From the cell containing the given text, extract its center point as (X, Y) coordinate. 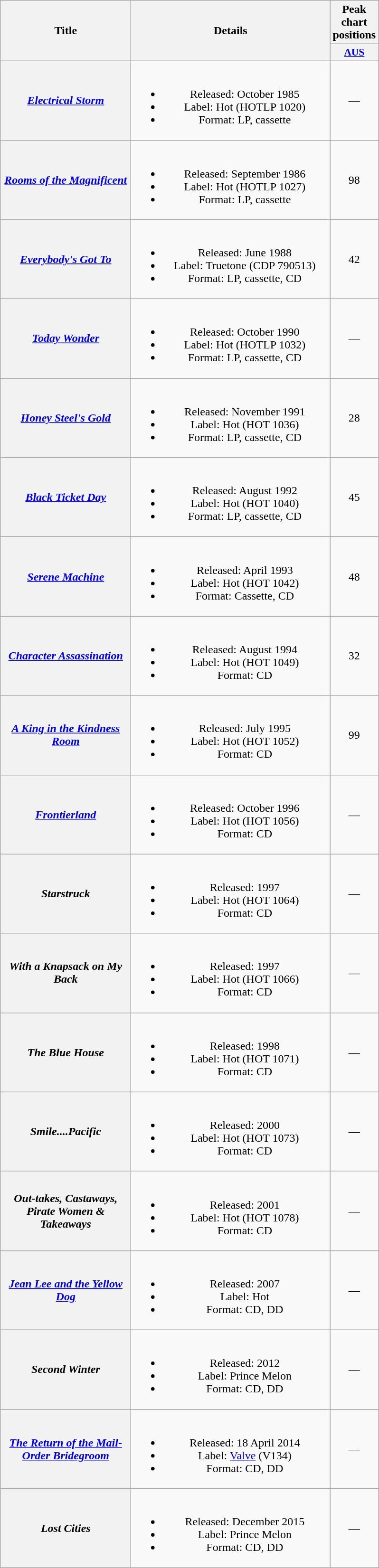
Released: 2001Label: Hot (HOT 1078)Format: CD (231, 1211)
Lost Cities (66, 1529)
Released: 2012Label: Prince MelonFormat: CD, DD (231, 1369)
Jean Lee and the Yellow Dog (66, 1290)
Frontierland (66, 815)
A King in the Kindness Room (66, 735)
With a Knapsack on My Back (66, 973)
Released: April 1993Label: Hot (HOT 1042)Format: Cassette, CD (231, 576)
Released: 1997Label: Hot (HOT 1064)Format: CD (231, 893)
Rooms of the Magnificent (66, 180)
Everybody's Got To (66, 259)
Today Wonder (66, 339)
Serene Machine (66, 576)
Released: July 1995Label: Hot (HOT 1052)Format: CD (231, 735)
98 (354, 180)
45 (354, 498)
Released: October 1985Label: Hot (HOTLP 1020)Format: LP, cassette (231, 101)
Released: December 2015Label: Prince MelonFormat: CD, DD (231, 1529)
Released: 2000Label: Hot (HOT 1073)Format: CD (231, 1132)
Released: August 1992Label: Hot (HOT 1040)Format: LP, cassette, CD (231, 498)
Out-takes, Castaways, Pirate Women & Takeaways (66, 1211)
Title (66, 31)
Honey Steel's Gold (66, 418)
Released: August 1994Label: Hot (HOT 1049)Format: CD (231, 656)
28 (354, 418)
Released: June 1988Label: Truetone (CDP 790513)Format: LP, cassette, CD (231, 259)
The Blue House (66, 1052)
Character Assassination (66, 656)
The Return of the Mail-Order Bridegroom (66, 1449)
Starstruck (66, 893)
Released: November 1991Label: Hot (HOT 1036)Format: LP, cassette, CD (231, 418)
42 (354, 259)
AUS (354, 53)
Details (231, 31)
Released: 18 April 2014Label: Valve (V134)Format: CD, DD (231, 1449)
Released: 2007Label: HotFormat: CD, DD (231, 1290)
Released: October 1996Label: Hot (HOT 1056)Format: CD (231, 815)
Released: 1997Label: Hot (HOT 1066)Format: CD (231, 973)
Black Ticket Day (66, 498)
Released: 1998Label: Hot (HOT 1071)Format: CD (231, 1052)
32 (354, 656)
Released: October 1990Label: Hot (HOTLP 1032)Format: LP, cassette, CD (231, 339)
99 (354, 735)
Smile....Pacific (66, 1132)
Second Winter (66, 1369)
Peak chart positions (354, 22)
48 (354, 576)
Released: September 1986Label: Hot (HOTLP 1027)Format: LP, cassette (231, 180)
Electrical Storm (66, 101)
